Extract the [X, Y] coordinate from the center of the cell holding the provided text.  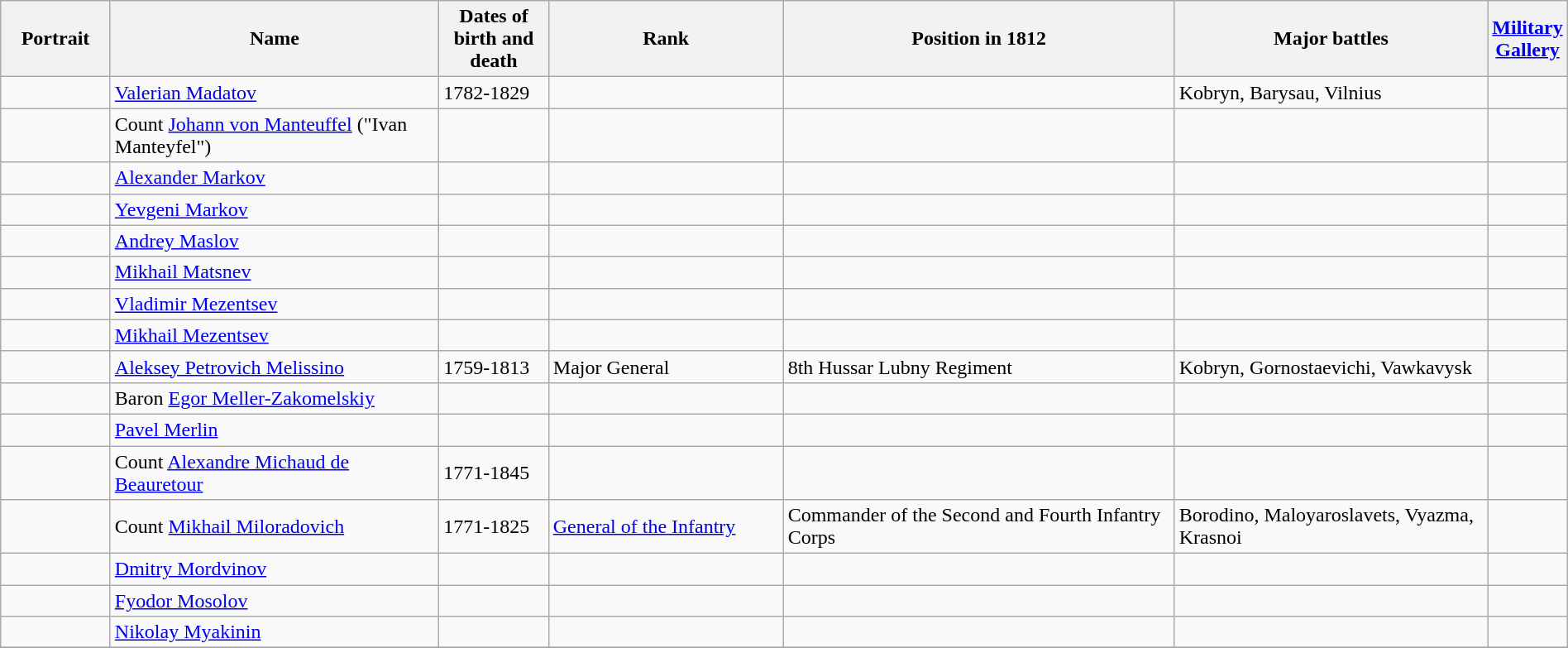
Kobryn, Gornostaevichi, Vawkavysk [1331, 367]
Kobryn, Barysau, Vilnius [1331, 93]
Position in 1812 [979, 39]
Mikhail Matsnev [275, 272]
Vladimir Mezentsev [275, 304]
1771-1825 [495, 526]
Mikhail Mezentsev [275, 335]
Count Mikhail Miloradovich [275, 526]
Baron Egor Meller-Zakomelskiy [275, 398]
Valerian Madatov [275, 93]
Portrait [56, 39]
Dates of birth and death [495, 39]
Count Alexandre Michaud de Beauretour [275, 472]
Alexander Markov [275, 178]
Nikolay Myakinin [275, 632]
Aleksey Petrovich Melissino [275, 367]
Pavel Merlin [275, 430]
Andrey Maslov [275, 241]
1771-1845 [495, 472]
1759-1813 [495, 367]
Name [275, 39]
Fyodor Mosolov [275, 601]
Major battles [1331, 39]
Yevgeni Markov [275, 209]
Count Johann von Manteuffel ("Ivan Manteyfel") [275, 136]
Borodino, Maloyaroslavets, Vyazma, Krasnoi [1331, 526]
Military Gallery [1527, 39]
1782-1829 [495, 93]
Major General [666, 367]
General of the Infantry [666, 526]
Dmitry Mordvinov [275, 569]
Commander of the Second and Fourth Infantry Corps [979, 526]
8th Hussar Lubny Regiment [979, 367]
Rank [666, 39]
